Search for the cell housing the specified text and yield its [X, Y] center coordinate. 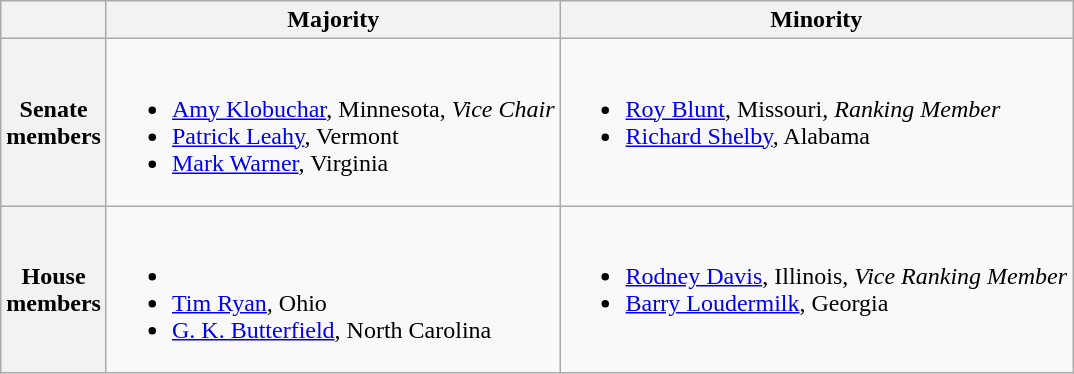
Amy Klobuchar, Minnesota, Vice ChairPatrick Leahy, VermontMark Warner, Virginia [333, 122]
Rodney Davis, Illinois, Vice Ranking MemberBarry Loudermilk, Georgia [816, 290]
Roy Blunt, Missouri, Ranking MemberRichard Shelby, Alabama [816, 122]
Housemembers [54, 290]
Majority [333, 20]
Senatemembers [54, 122]
Tim Ryan, OhioG. K. Butterfield, North Carolina [333, 290]
Minority [816, 20]
